Search for the cell housing the specified text and yield its (x, y) center coordinate. 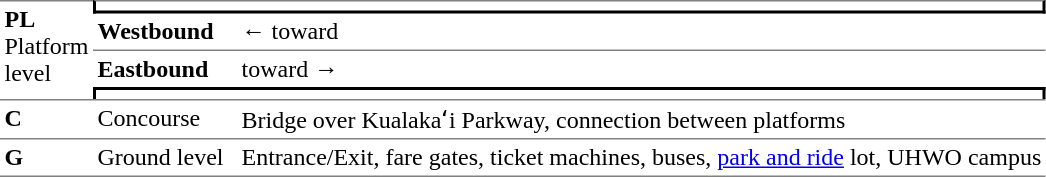
Concourse (165, 118)
← toward (642, 33)
Eastbound (165, 69)
Entrance/Exit, fare gates, ticket machines, buses, park and ride lot, UHWO campus (642, 158)
PL Platform level (46, 50)
Ground level (165, 158)
G (46, 158)
Bridge over Kualakaʻi Parkway, connection between platforms (642, 118)
C (46, 118)
toward → (642, 69)
Westbound (165, 33)
